Locate the cell with the specified text and output its [X, Y] center coordinate. 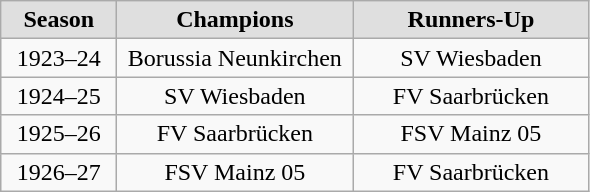
Champions [235, 20]
1925–26 [59, 134]
1923–24 [59, 58]
Season [59, 20]
1926–27 [59, 172]
Runners-Up [471, 20]
Borussia Neunkirchen [235, 58]
1924–25 [59, 96]
